Provide the [x, y] coordinate of the cell's center where the given text is located.  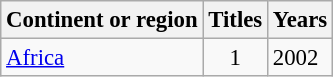
Years [300, 20]
Africa [102, 58]
2002 [300, 58]
1 [236, 58]
Continent or region [102, 20]
Titles [236, 20]
